Return the (X, Y) coordinate for the center point of the cell that contains the specified text.  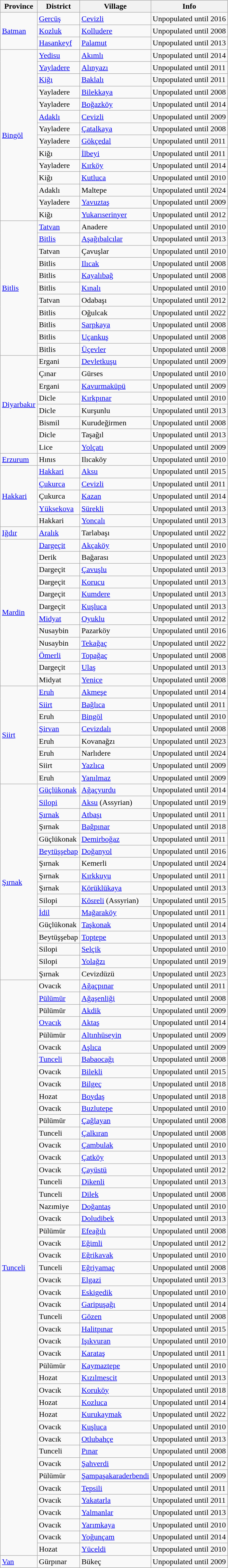
Kınalı (115, 288)
Kırkkuyu (115, 876)
Babaocağı (115, 1059)
Mardin (19, 613)
Info (189, 6)
Devletkuşu (115, 362)
Ağaçpınar (115, 986)
Efeağılı (115, 1231)
Ağaçyurdu (115, 790)
Kumdere (115, 594)
Ulaş (115, 668)
İlbeyi (115, 153)
Gözen (115, 1316)
Yenice (115, 680)
Ağaşenliği (115, 998)
Taşağıl (115, 435)
Yolçatı (115, 447)
Selçik (115, 949)
Aşağıbalcılar (115, 239)
Çavuşlar (115, 251)
Kovanağzı (115, 741)
Diyarbakır (19, 404)
Kızılmescit (115, 1378)
Taşkonak (115, 925)
Palamut (115, 43)
Tekağaç (115, 643)
Village (115, 6)
Çayüstü (115, 1170)
Bismil (58, 423)
Eğimli (115, 1243)
Üçevler (115, 349)
Kırköy (115, 166)
Kazan (115, 496)
Kavurmaküpü (115, 386)
Sürekli (115, 508)
Tarlabaşı (115, 533)
Alınyazı (115, 68)
Yüksekova (58, 508)
Kurudeğirmen (115, 423)
Akmeşe (115, 692)
Aralık (58, 533)
District (58, 6)
Gercüş (58, 19)
Erzurum (19, 459)
Kayalıbağ (115, 276)
Bağpınar (115, 827)
Odabaşı (115, 300)
Maltepe (115, 190)
Aksu (Assyrian) (115, 802)
Derik (58, 558)
Akdik (115, 1010)
Baklalı (115, 80)
Yedisu (58, 55)
Oyuklu (115, 619)
Otlubahçe (115, 1439)
Kutluca (115, 178)
Çatalkaya (115, 129)
Yoğunçam (115, 1537)
Garipuşağı (115, 1304)
Eğriyamaç (115, 1268)
Korucu (115, 582)
İdil (58, 912)
Şahverdi (115, 1463)
Hasankeyf (58, 43)
Ilıcak (115, 263)
Doludibek (115, 1219)
Altınhüseyin (115, 1035)
Narlıdere (115, 753)
Topağaç (115, 655)
Kaymaztepe (115, 1366)
Anadere (115, 227)
Bükeç (115, 1562)
Province (19, 6)
Çağlayan (115, 1121)
Karataş (115, 1353)
Sarpkaya (115, 325)
Ömerli (58, 655)
Bilekli (115, 1072)
Aktaş (115, 1023)
Bağlıca (115, 704)
Halitpınar (115, 1329)
Kolludere (115, 31)
Akçaköy (115, 545)
Körüklükaya (115, 888)
Koruköy (115, 1390)
Kırkpınar (115, 398)
Dikenli (115, 1182)
Kösreli (Assyrian) (115, 900)
Gürpınar (58, 1562)
Pazarköy (115, 631)
Cevizdüzü (115, 974)
Eğrikavak (115, 1255)
Şirvan (58, 729)
Nazımiye (58, 1206)
Lice (58, 447)
Kemerli (115, 863)
Hınıs (58, 459)
Bağarası (115, 558)
Boydaş (115, 1096)
Boğazköy (115, 104)
Gürses (115, 374)
Doğanyol (115, 851)
Demirboğaz (115, 839)
Kurşunlu (115, 410)
Batman (19, 31)
Yukarıserinyer (115, 215)
Çambulak (115, 1145)
Toptepe (115, 937)
Kurukaymak (115, 1415)
Kozluk (58, 31)
Yolağzı (115, 962)
Tepsili (115, 1488)
Dilek (115, 1194)
Yalmanlar (115, 1512)
Çınar (58, 374)
Yüceldi (115, 1549)
Elgazi (115, 1280)
Yanılmaz (115, 778)
Oğulcak (115, 312)
Aşlıca (115, 1047)
Yavuztaş (115, 202)
Yakatarla (115, 1500)
Ilıcaköy (115, 459)
Yarımkaya (115, 1525)
Kozluca (115, 1402)
Şampaşakaraderbendi (115, 1476)
Işıkvuran (115, 1341)
Eskigedik (115, 1292)
Çatköy (115, 1158)
Buzlutepe (115, 1108)
Atbaşı (115, 815)
Çavuşlu (115, 570)
Van (19, 1562)
Mağaraköy (115, 912)
Uçankuş (115, 337)
Yazlıca (115, 766)
Aksu (115, 472)
Doğantaş (115, 1206)
Bilgeç (115, 1084)
Pınar (115, 1451)
Iğdır (19, 533)
Çalkıran (115, 1133)
Cevizdalı (115, 729)
Gökçedal (115, 141)
Akımlı (115, 55)
Bilekkaya (115, 92)
Yoncalı (115, 521)
